Search for the cell housing the specified text and yield its (X, Y) center coordinate. 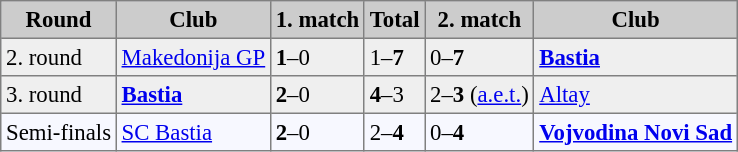
Makedonija GP (193, 57)
2. match (480, 20)
1–7 (394, 57)
1–0 (317, 57)
1. match (317, 20)
Total (394, 20)
SC Bastia (193, 132)
4–3 (394, 95)
2. round (59, 57)
2–4 (394, 132)
0–7 (480, 57)
Round (59, 20)
Semi-finals (59, 132)
3. round (59, 95)
Altay (636, 95)
0–4 (480, 132)
2–3 (a.e.t.) (480, 95)
Vojvodina Novi Sad (636, 132)
